From the cell containing the given text, extract its center point as [X, Y] coordinate. 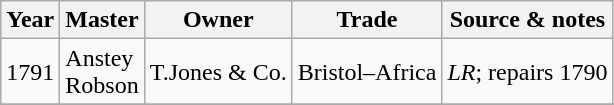
Master [102, 20]
1791 [30, 72]
Year [30, 20]
Owner [218, 20]
Bristol–Africa [367, 72]
Source & notes [528, 20]
Trade [367, 20]
AnsteyRobson [102, 72]
LR; repairs 1790 [528, 72]
T.Jones & Co. [218, 72]
